Return [X, Y] of the center of cell containing provided text 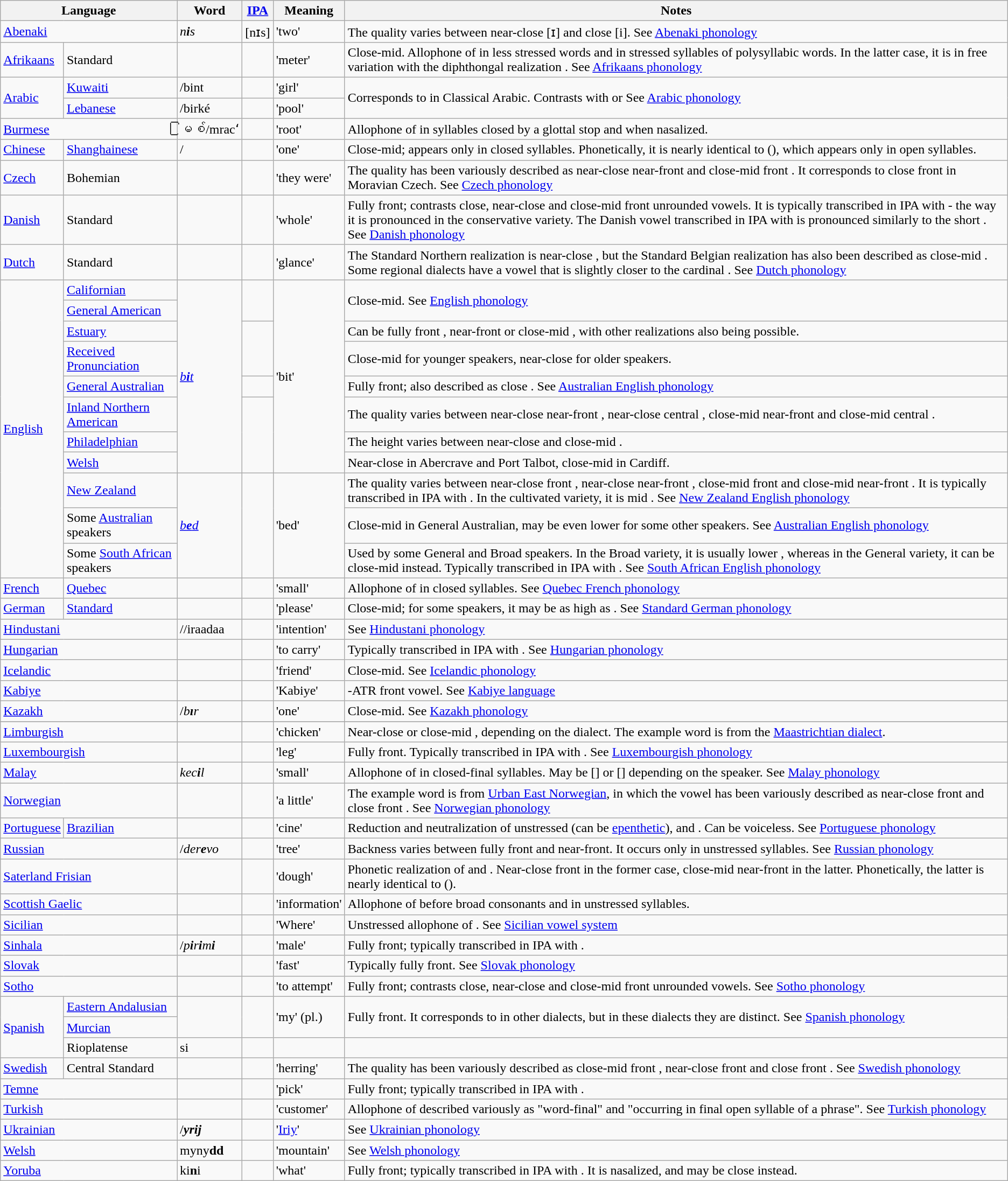
/ [210, 150]
si [210, 1047]
Arabic [32, 97]
'please' [309, 609]
kini [210, 1171]
Fully front. Typically transcribed in IPA with . See Luxembourgish phonology [676, 752]
Czech [32, 178]
'male' [309, 945]
Sinhala [89, 945]
'dough' [309, 877]
Allophone of described variously as "word-final" and "occurring in final open syllable of a phrase". See Turkish phonology [676, 1109]
See Welsh phonology [676, 1150]
Hungarian [89, 649]
'they were' [309, 178]
'my' (pl.) [309, 1017]
See Ukrainian phonology [676, 1130]
kecil [210, 773]
Near-close or close-mid , depending on the dialect. The example word is from the Maastrichtian dialect. [676, 732]
Limburgish [89, 732]
Fully front; typically transcribed in IPA with . It is nasalized, and may be close instead. [676, 1171]
Turkish [89, 1109]
Backness varies between fully front and near-front. It occurs only in unstressed syllables. See Russian phonology [676, 849]
English [32, 429]
Norwegian [89, 800]
'whole' [309, 220]
Typically fully front. See Slovak phonology [676, 966]
Lebanese [120, 108]
Saterland Frisian [89, 877]
'girl' [309, 87]
Some South African speakers [120, 560]
Close-mid. See Icelandic phonology [676, 670]
Can be fully front , near-front or close-mid , with other realizations also being possible. [676, 331]
Bohemian [120, 178]
Kazakh [89, 711]
'friend' [309, 670]
'bit' [309, 376]
'pick' [309, 1088]
Central Standard [120, 1068]
Dutch [32, 262]
bit [210, 376]
Luxembourgish [89, 752]
Fully front; contrasts close, near-close and close-mid front unrounded vowels. See Sotho phonology [676, 986]
Close-mid in General Australian, may be even lower for some other speakers. See Australian English phonology [676, 526]
'mountain' [309, 1150]
Kuwaiti [120, 87]
Notes [676, 11]
Russian [89, 849]
'Kabiye' [309, 690]
'tree' [309, 849]
Allophone of in syllables closed by a glottal stop and when nasalized. [676, 129]
Some Australian speakers [120, 526]
Corresponds to in Classical Arabic. Contrasts with or See Arabic phonology [676, 97]
Meaning [309, 11]
Reduction and neutralization of unstressed (can be epenthetic), and . Can be voiceless. See Portuguese phonology [676, 828]
Hindustani [89, 629]
Murcian [120, 1027]
'herring' [309, 1068]
/bır [210, 711]
Allophone of in closed-final syllables. May be [] or [] depending on the speaker. See Malay phonology [676, 773]
'cine' [309, 828]
Close-mid; appears only in closed syllables. Phonetically, it is nearly identical to (), which appears only in open syllables. [676, 150]
mynydd [210, 1150]
Fully front; also described as close . See Australian English phonology [676, 387]
'Iriy' [309, 1130]
'fast' [309, 966]
'meter' [309, 59]
Inland Northern American [120, 415]
'pool' [309, 108]
Near-close in Abercrave and Port Talbot, close-mid in Cardiff. [676, 463]
The quality varies between near-close [ɪ] and close [i]. See Abenaki phonology [676, 32]
The quality varies between near-close near-front , near-close central , close-mid near-front and close-mid central . [676, 415]
bed [210, 526]
Close-mid. See English phonology [676, 300]
-ATR front vowel. See Kabiye language [676, 690]
/birké [210, 108]
Ukrainian [89, 1130]
Brazilian [120, 828]
Californian [120, 290]
'a little' [309, 800]
General Australian [120, 387]
Allophone of in closed syllables. See Quebec French phonology [676, 588]
Estuary [120, 331]
/yrij [210, 1130]
/pirimi [210, 945]
Fully front. It corresponds to in other dialects, but in these dialects they are distinct. See Spanish phonology [676, 1017]
Abenaki [89, 32]
Slovak [89, 966]
Shanghainese [120, 150]
မြစ်/mracʻ [210, 129]
Word [210, 11]
[nɪs] [257, 32]
French [32, 588]
IPA [257, 11]
Danish [32, 220]
Rioplatense [120, 1047]
Spanish [32, 1027]
'root' [309, 129]
Sotho [89, 986]
'intention' [309, 629]
Close-mid for younger speakers, near-close for older speakers. [676, 359]
'glance' [309, 262]
The quality has been variously described as close-mid front , near-close front and close front . See Swedish phonology [676, 1068]
/derevo [210, 849]
'Where' [309, 925]
Yoruba [89, 1171]
German [32, 609]
Malay [89, 773]
Swedish [32, 1068]
Allophone of before broad consonants and in unstressed syllables. [676, 904]
Portuguese [32, 828]
'to carry' [309, 649]
'leg' [309, 752]
Sicilian [89, 925]
See Hindustani phonology [676, 629]
Eastern Andalusian [120, 1007]
'to attempt' [309, 986]
'two' [309, 32]
Icelandic [89, 670]
Close-mid; for some speakers, it may be as high as . See Standard German phonology [676, 609]
/bint [210, 87]
Close-mid. See Kazakh phonology [676, 711]
Unstressed allophone of . See Sicilian vowel system [676, 925]
Burmese [89, 129]
The height varies between near-close and close-mid . [676, 442]
'bed' [309, 526]
New Zealand [120, 490]
'what' [309, 1171]
Quebec [120, 588]
Temne [89, 1088]
Afrikaans [32, 59]
'customer' [309, 1109]
Philadelphian [120, 442]
'information' [309, 904]
General American [120, 310]
nis [210, 32]
Language [89, 11]
Kabiye [89, 690]
Typically transcribed in IPA with . See Hungarian phonology [676, 649]
Scottish Gaelic [89, 904]
Received Pronunciation [120, 359]
'chicken' [309, 732]
//iraadaa [210, 629]
Chinese [32, 150]
